Search for the cell housing the specified text and yield its [X, Y] center coordinate. 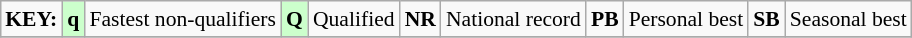
Seasonal best [848, 19]
Qualified [354, 19]
SB [766, 19]
National record [514, 19]
NR [420, 19]
Fastest non-qualifiers [182, 19]
q [73, 19]
Personal best [686, 19]
PB [605, 19]
KEY: [31, 19]
Q [294, 19]
